Extract the [x, y] coordinate from the center of the cell holding the provided text.  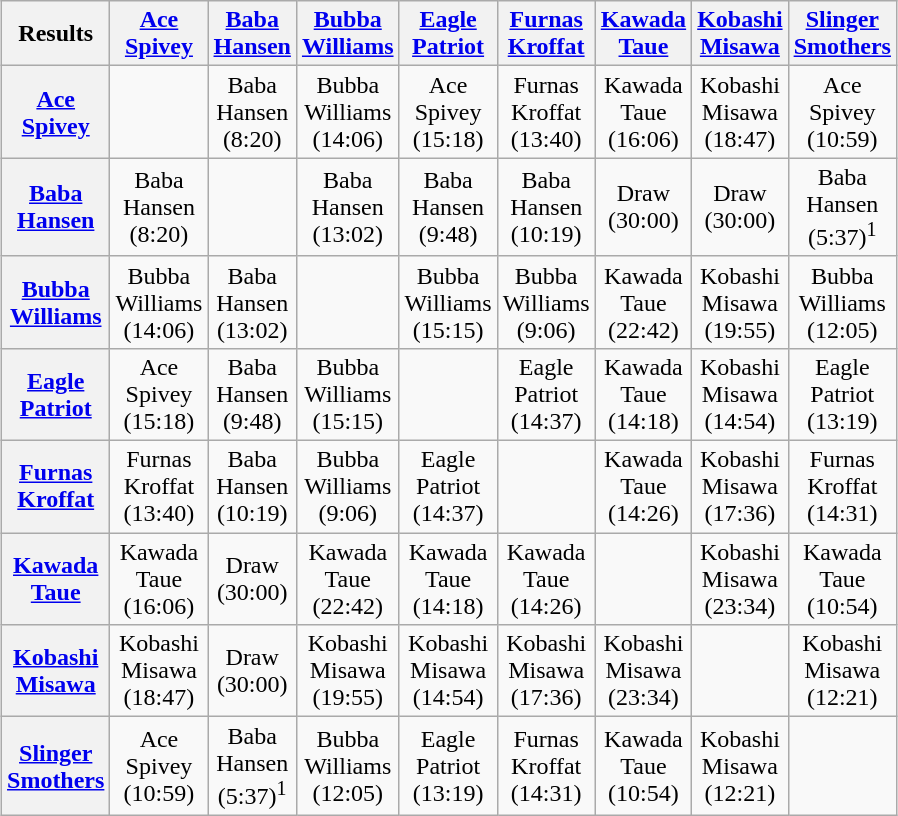
Results [56, 34]
